Search for the cell housing the specified text and yield its (X, Y) center coordinate. 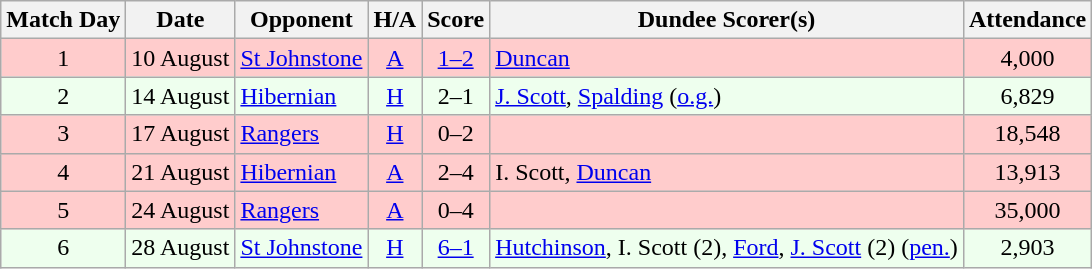
Opponent (302, 20)
4 (64, 172)
14 August (180, 96)
17 August (180, 134)
Date (180, 20)
2–4 (456, 172)
1–2 (456, 58)
3 (64, 134)
6,829 (1027, 96)
Match Day (64, 20)
13,913 (1027, 172)
H/A (395, 20)
Attendance (1027, 20)
Hutchinson, I. Scott (2), Ford, J. Scott (2) (pen.) (727, 248)
24 August (180, 210)
10 August (180, 58)
2 (64, 96)
18,548 (1027, 134)
28 August (180, 248)
I. Scott, Duncan (727, 172)
Score (456, 20)
J. Scott, Spalding (o.g.) (727, 96)
1 (64, 58)
Duncan (727, 58)
6 (64, 248)
35,000 (1027, 210)
4,000 (1027, 58)
0–4 (456, 210)
6–1 (456, 248)
21 August (180, 172)
Dundee Scorer(s) (727, 20)
5 (64, 210)
2,903 (1027, 248)
0–2 (456, 134)
2–1 (456, 96)
